Detect which cell encompasses the target text, then output its (x, y) center coordinate. 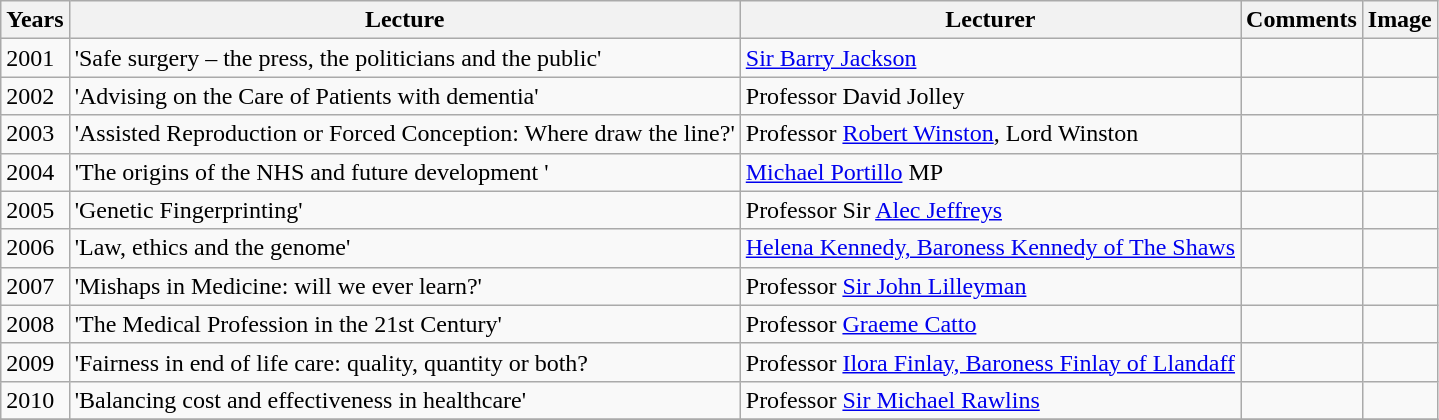
2004 (35, 172)
'Genetic Fingerprinting' (404, 210)
2010 (35, 400)
'Mishaps in Medicine: will we ever learn?' (404, 286)
'Assisted Reproduction or Forced Conception: Where draw the line?' (404, 134)
2005 (35, 210)
Sir Barry Jackson (990, 58)
'The origins of the NHS and future development ' (404, 172)
'Safe surgery – the press, the politicians and the public' (404, 58)
Years (35, 20)
2007 (35, 286)
2006 (35, 248)
'Law, ethics and the genome' (404, 248)
Lecturer (990, 20)
2001 (35, 58)
Professor Sir Alec Jeffreys (990, 210)
'Advising on the Care of Patients with dementia' (404, 96)
Professor Robert Winston, Lord Winston (990, 134)
2008 (35, 324)
Helena Kennedy, Baroness Kennedy of The Shaws (990, 248)
Image (1400, 20)
Professor David Jolley (990, 96)
Professor Sir Michael Rawlins (990, 400)
Lecture (404, 20)
Comments (1302, 20)
2003 (35, 134)
2002 (35, 96)
Professor Graeme Catto (990, 324)
2009 (35, 362)
'Balancing cost and effectiveness in healthcare' (404, 400)
Professor Ilora Finlay, Baroness Finlay of Llandaff (990, 362)
Michael Portillo MP (990, 172)
Professor Sir John Lilleyman (990, 286)
'The Medical Profession in the 21st Century' (404, 324)
'Fairness in end of life care: quality, quantity or both? (404, 362)
